Scan for the cell matching the given text and deliver its [X, Y] coordinate at center. 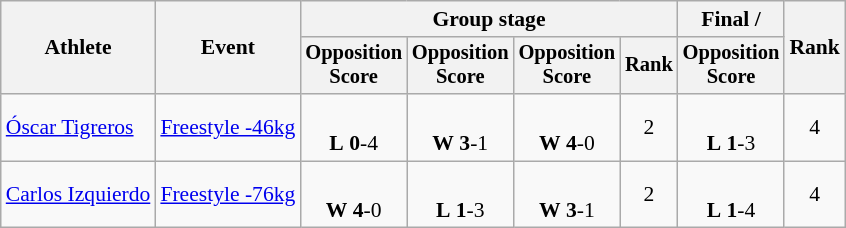
Carlos Izquierdo [78, 194]
Final / [732, 19]
L 1-4 [732, 194]
Athlete [78, 48]
Freestyle -76kg [228, 194]
L 0-4 [354, 128]
Freestyle -46kg [228, 128]
Event [228, 48]
Group stage [488, 19]
Óscar Tigreros [78, 128]
